Locate the cell with the specified text and output its [X, Y] center coordinate. 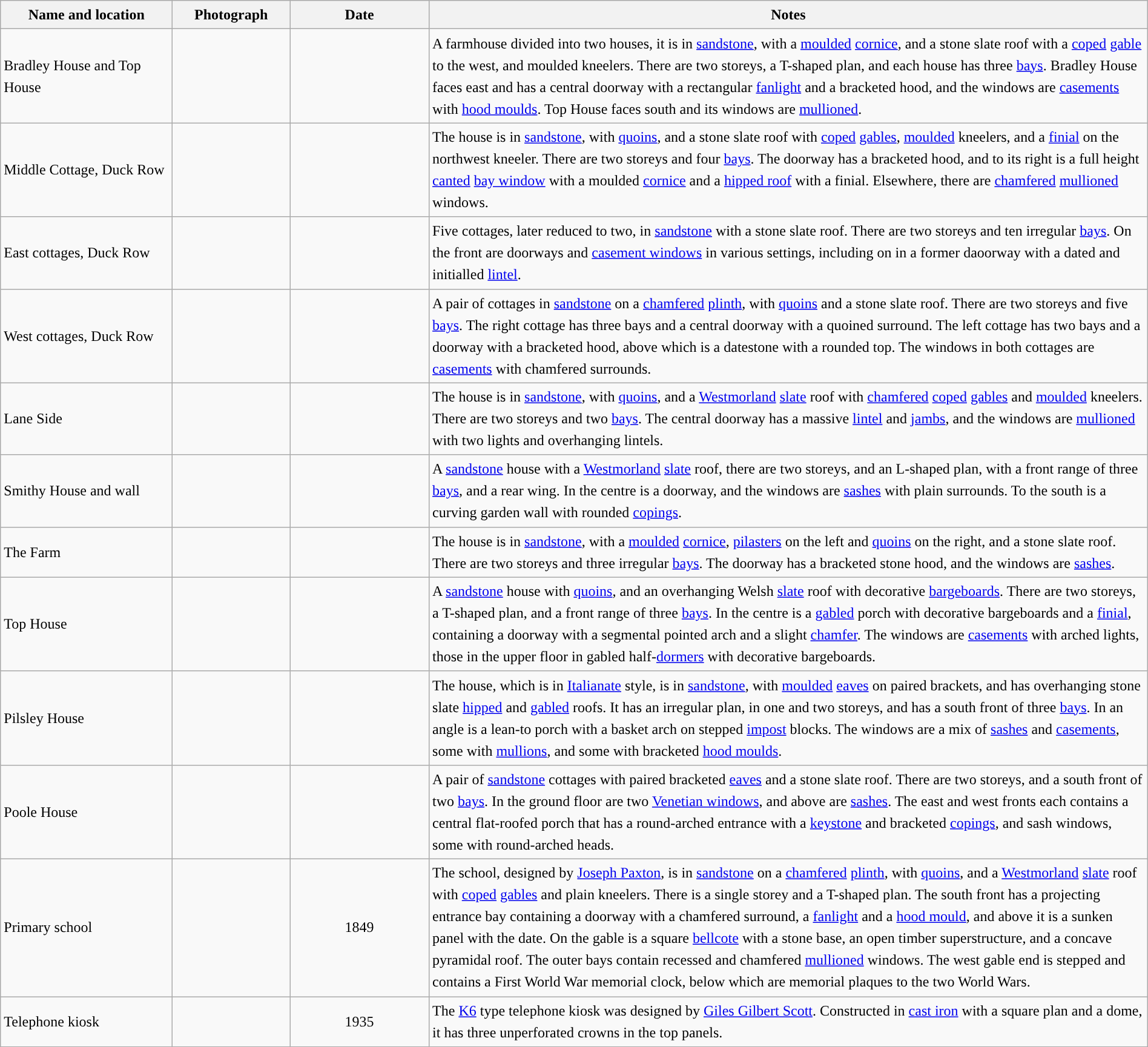
Telephone kiosk [87, 1022]
Date [360, 15]
1935 [360, 1022]
Photograph [231, 15]
Pilsley House [87, 718]
West cottages, Duck Row [87, 335]
East cottages, Duck Row [87, 253]
Middle Cottage, Duck Row [87, 170]
Bradley House and Top House [87, 76]
Name and location [87, 15]
1849 [360, 928]
Top House [87, 624]
The Farm [87, 552]
Notes [788, 15]
Poole House [87, 811]
Lane Side [87, 419]
Primary school [87, 928]
Smithy House and wall [87, 490]
